Capture the cell that displays the provided text and extract its [x, y] central coordinate. 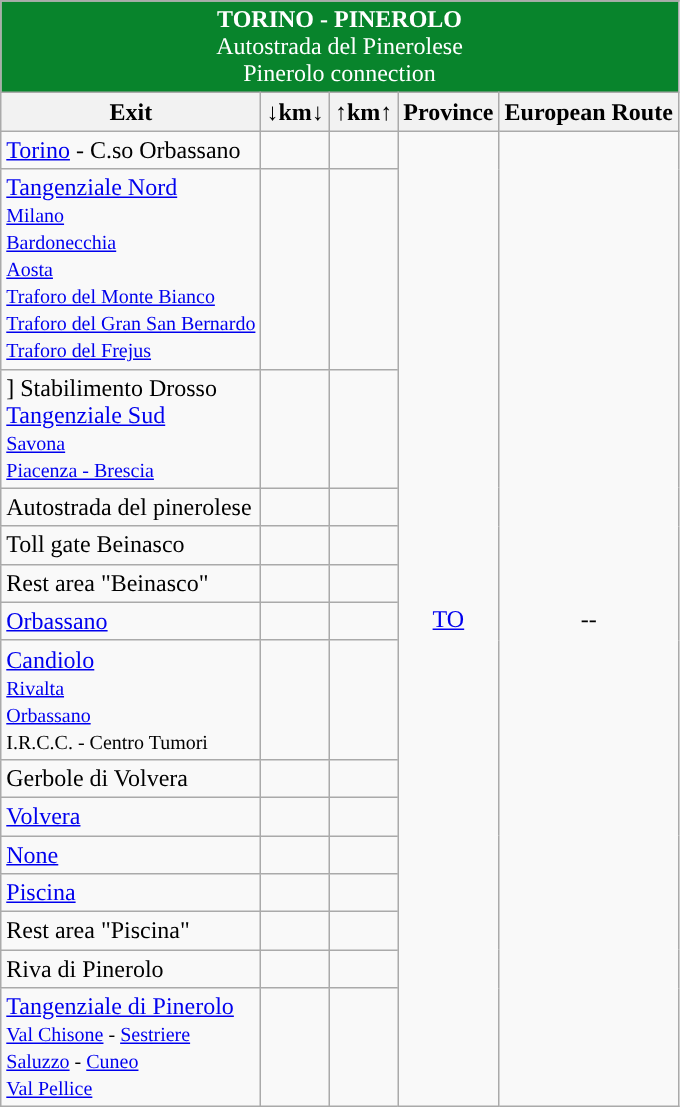
TORINO - PINEROLOAutostrada del PinerolesePinerolo connection [340, 47]
Gerbole di Volvera [131, 778]
] Stabilimento Drosso Tangenziale Sud Savona Piacenza - Brescia [131, 428]
European Route [588, 112]
Exit [131, 112]
Tangenziale di Pinerolo Val Chisone - Sestriere Saluzzo - Cuneo Val Pellice [131, 1048]
None [131, 855]
Province [448, 112]
Riva di Pinerolo [131, 969]
↑km↑ [363, 112]
Rest area "Piscina" [131, 931]
TO [448, 619]
Rest area "Beinasco" [131, 583]
Torino - C.so Orbassano [131, 150]
Volvera [131, 816]
Piscina [131, 893]
-- [588, 619]
↓km↓ [295, 112]
Autostrada del pinerolese [131, 507]
CandioloRivalta Orbassano I.R.C.C. - Centro Tumori [131, 700]
Toll gate Beinasco [131, 545]
Orbassano [131, 621]
Tangenziale Nord Milano Bardonecchia Aosta Traforo del Monte Bianco Traforo del Gran San Bernardo Traforo del Frejus [131, 269]
